Return [X, Y] of the center of cell containing provided text 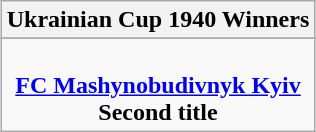
Ukrainian Cup 1940 Winners [158, 20]
FC Mashynobudivnyk KyivSecond title [158, 85]
